From the cell containing the given text, extract its center point as [X, Y] coordinate. 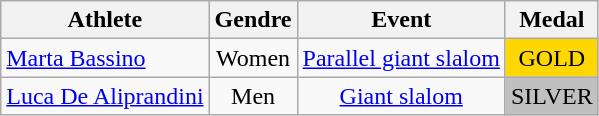
Men [253, 96]
Women [253, 58]
Gendre [253, 20]
Medal [552, 20]
GOLD [552, 58]
Parallel giant slalom [401, 58]
Luca De Aliprandini [105, 96]
SILVER [552, 96]
Athlete [105, 20]
Giant slalom [401, 96]
Marta Bassino [105, 58]
Event [401, 20]
